Return [x, y] of the center of cell containing provided text 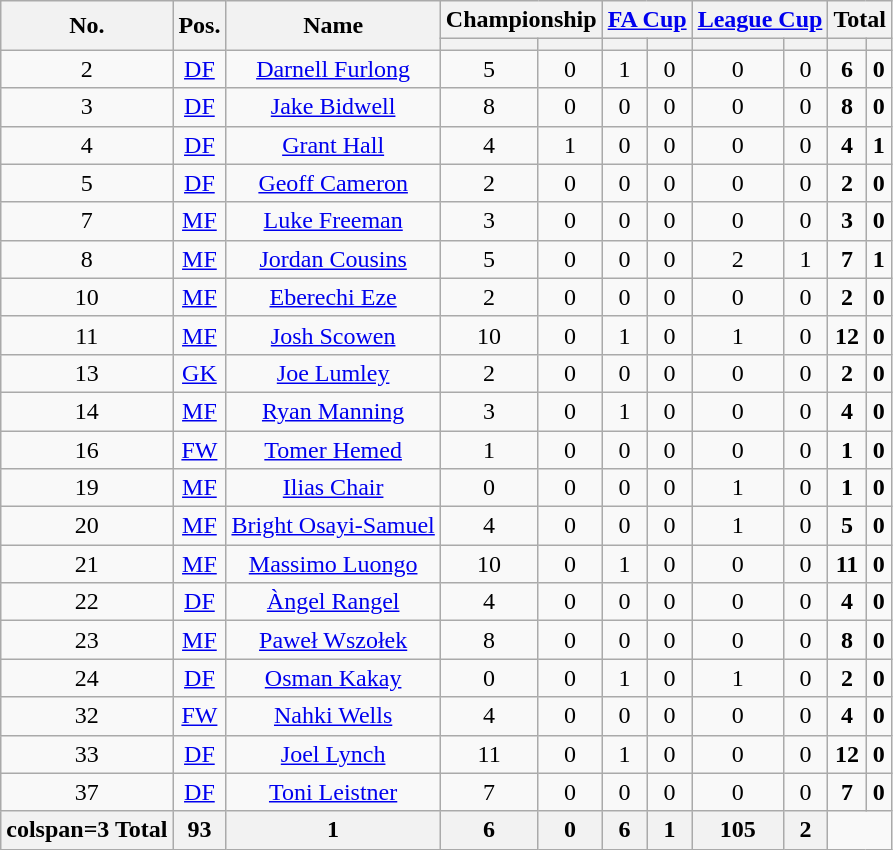
19 [87, 488]
22 [87, 602]
105 [738, 830]
Tomer Hemed [333, 449]
Joel Lynch [333, 754]
Paweł Wszołek [333, 640]
Jake Bidwell [333, 107]
20 [87, 526]
23 [87, 640]
Massimo Luongo [333, 564]
14 [87, 411]
16 [87, 449]
37 [87, 792]
GK [200, 373]
21 [87, 564]
League Cup [760, 20]
No. [87, 26]
Ryan Manning [333, 411]
Total [860, 20]
32 [87, 716]
Toni Leistner [333, 792]
Jordan Cousins [333, 259]
Eberechi Eze [333, 297]
Àngel Rangel [333, 602]
Ilias Chair [333, 488]
Luke Freeman [333, 221]
Bright Osayi-Samuel [333, 526]
Championship [521, 20]
Josh Scowen [333, 335]
Name [333, 26]
Darnell Furlong [333, 69]
Pos. [200, 26]
33 [87, 754]
colspan=3 Total [87, 830]
Geoff Cameron [333, 183]
24 [87, 678]
Grant Hall [333, 145]
FA Cup [647, 20]
93 [200, 830]
Nahki Wells [333, 716]
Osman Kakay [333, 678]
13 [87, 373]
Joe Lumley [333, 373]
